Return the (x, y) coordinate for the center point of the cell that contains the specified text.  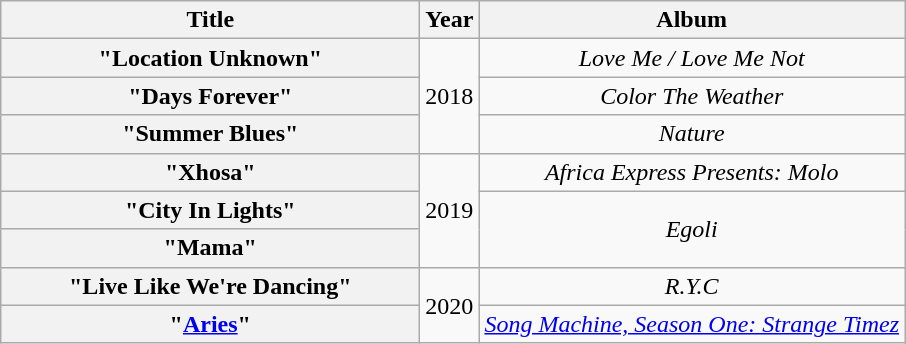
"Mama" (210, 248)
Song Machine, Season One: Strange Timez (692, 324)
2018 (450, 96)
"Location Unknown" (210, 58)
"Summer Blues" (210, 134)
2020 (450, 305)
Egoli (692, 229)
Album (692, 20)
R.Y.C (692, 286)
Nature (692, 134)
Love Me / Love Me Not (692, 58)
"Live Like We're Dancing" (210, 286)
"Xhosa" (210, 172)
Color The Weather (692, 96)
Year (450, 20)
Africa Express Presents: Molo (692, 172)
"Aries" (210, 324)
"Days Forever" (210, 96)
"City In Lights" (210, 210)
Title (210, 20)
2019 (450, 210)
